Locate the cell with the specified text and output its (x, y) center coordinate. 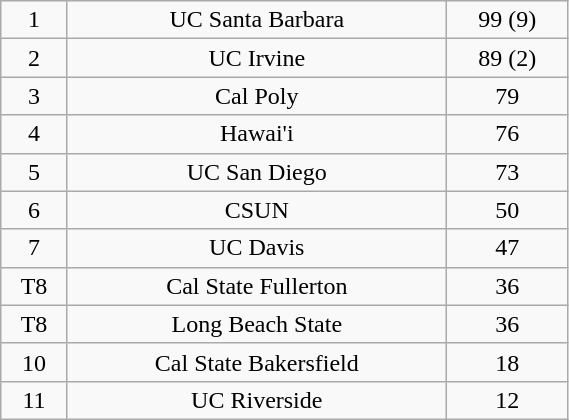
89 (2) (507, 58)
UC San Diego (256, 172)
50 (507, 210)
CSUN (256, 210)
UC Riverside (256, 400)
Hawai'i (256, 134)
47 (507, 248)
7 (34, 248)
4 (34, 134)
10 (34, 362)
79 (507, 96)
Cal State Fullerton (256, 286)
2 (34, 58)
UC Irvine (256, 58)
11 (34, 400)
76 (507, 134)
3 (34, 96)
Long Beach State (256, 324)
5 (34, 172)
Cal Poly (256, 96)
6 (34, 210)
Cal State Bakersfield (256, 362)
99 (9) (507, 20)
18 (507, 362)
UC Santa Barbara (256, 20)
UC Davis (256, 248)
12 (507, 400)
73 (507, 172)
1 (34, 20)
